Pinpoint the cell where the given text exists, returning its (x, y) midpoint coordinate. 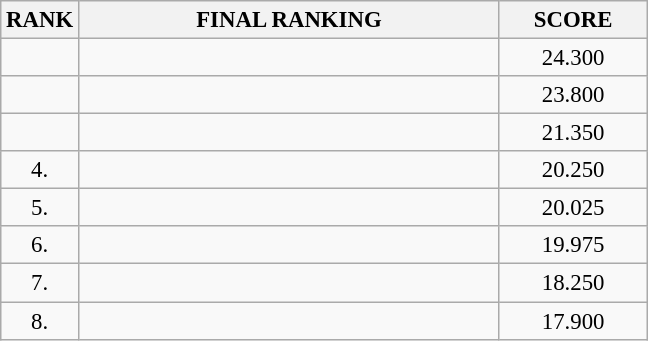
SCORE (572, 20)
5. (40, 208)
6. (40, 245)
7. (40, 283)
23.800 (572, 95)
20.025 (572, 208)
20.250 (572, 170)
24.300 (572, 58)
RANK (40, 20)
FINAL RANKING (288, 20)
18.250 (572, 283)
19.975 (572, 245)
21.350 (572, 133)
8. (40, 321)
4. (40, 170)
17.900 (572, 321)
